Find where the given text appears and provide that cell's center as (X, Y) coordinate. 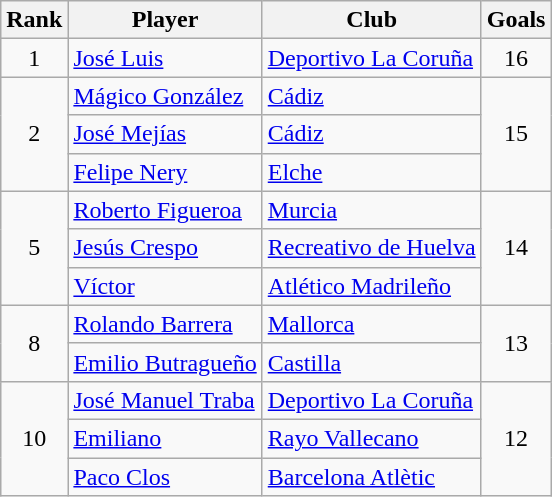
14 (516, 248)
Elche (372, 172)
Goals (516, 20)
José Mejías (165, 134)
Mágico González (165, 96)
Rank (34, 20)
2 (34, 134)
Mallorca (372, 324)
José Luis (165, 58)
Castilla (372, 362)
Club (372, 20)
Recreativo de Huelva (372, 248)
5 (34, 248)
8 (34, 343)
Barcelona Atlètic (372, 477)
José Manuel Traba (165, 400)
Víctor (165, 286)
1 (34, 58)
Rayo Vallecano (372, 438)
Roberto Figueroa (165, 210)
10 (34, 438)
Paco Clos (165, 477)
Emiliano (165, 438)
12 (516, 438)
Murcia (372, 210)
Atlético Madrileño (372, 286)
13 (516, 343)
15 (516, 134)
Rolando Barrera (165, 324)
Felipe Nery (165, 172)
Emilio Butragueño (165, 362)
Jesús Crespo (165, 248)
Player (165, 20)
16 (516, 58)
